Detect which cell encompasses the target text, then output its [X, Y] center coordinate. 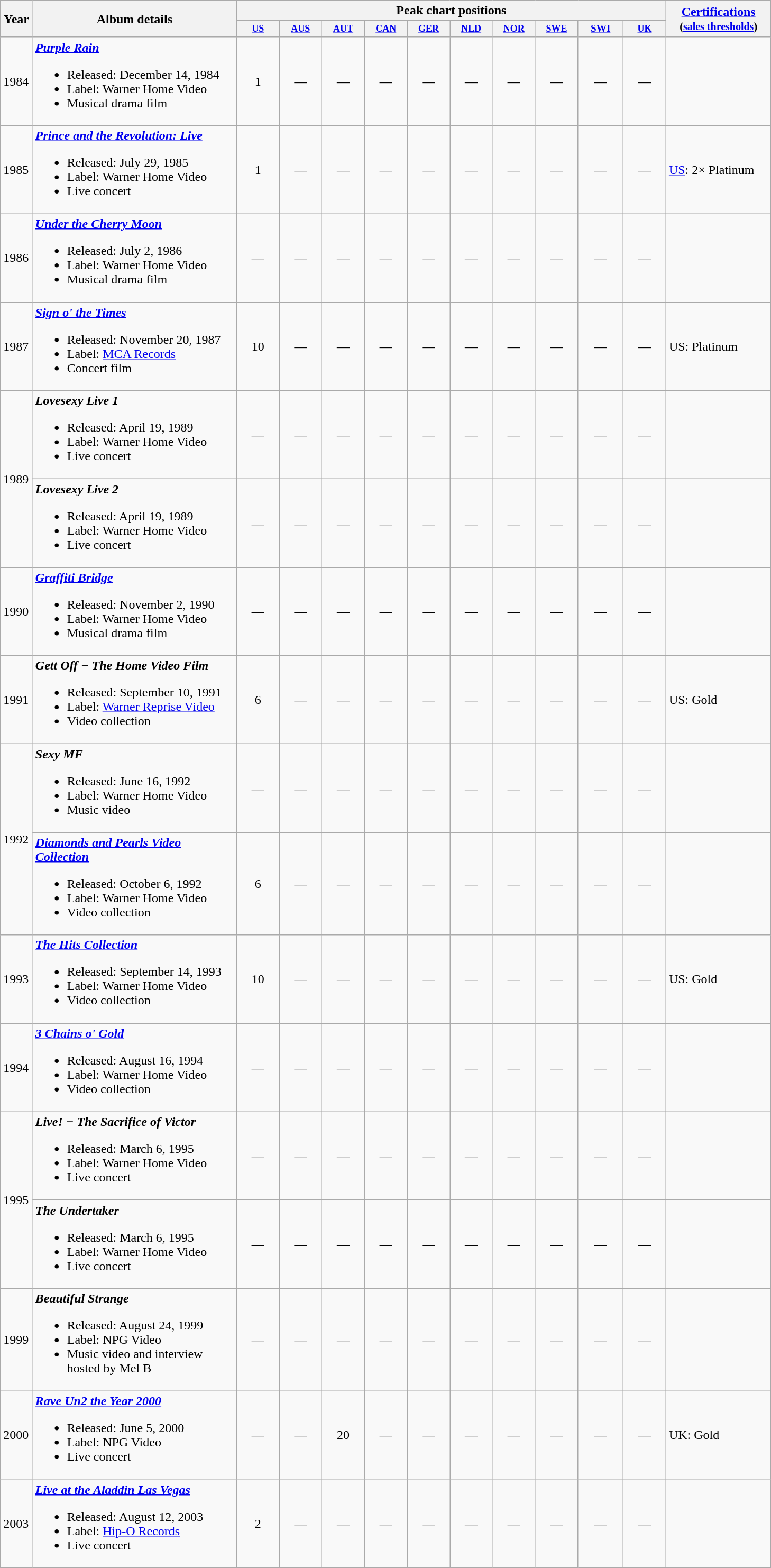
20 [344, 1435]
AUT [344, 29]
NOR [514, 29]
The Hits CollectionReleased: September 14, 1993Label: Warner Home VideoVideo collection [134, 979]
Lovesexy Live 1Released: April 19, 1989Label: Warner Home VideoLive concert [134, 435]
Graffiti BridgeReleased: November 2, 1990Label: Warner Home VideoMusical drama film [134, 611]
1985 [17, 170]
UK [645, 29]
GER [428, 29]
Lovesexy Live 2Released: April 19, 1989Label: Warner Home VideoLive concert [134, 524]
1990 [17, 611]
US: Platinum [718, 347]
Sexy MFReleased: June 16, 1992Label: Warner Home VideoMusic video [134, 788]
Sign o' the TimesReleased: November 20, 1987Label: MCA RecordsConcert film [134, 347]
US [258, 29]
SWI [601, 29]
Peak chart positions [451, 11]
Year [17, 19]
UK: Gold [718, 1435]
CAN [386, 29]
1989 [17, 479]
1995 [17, 1200]
1986 [17, 258]
Album details [134, 19]
3 Chains o' GoldReleased: August 16, 1994Label: Warner Home VideoVideo collection [134, 1067]
1999 [17, 1340]
2 [258, 1523]
Under the Cherry MoonReleased: July 2, 1986Label: Warner Home VideoMusical drama film [134, 258]
SWE [556, 29]
AUS [300, 29]
1992 [17, 840]
2003 [17, 1523]
2000 [17, 1435]
1984 [17, 81]
Purple RainReleased: December 14, 1984Label: Warner Home VideoMusical drama film [134, 81]
Rave Un2 the Year 2000Released: June 5, 2000Label: NPG VideoLive concert [134, 1435]
The UndertakerReleased: March 6, 1995Label: Warner Home VideoLive concert [134, 1244]
Gett Off − The Home Video FilmReleased: September 10, 1991Label: Warner Reprise VideoVideo collection [134, 700]
NLD [472, 29]
1993 [17, 979]
1987 [17, 347]
Certifications(sales thresholds) [718, 19]
1991 [17, 700]
1994 [17, 1067]
Beautiful StrangeReleased: August 24, 1999Label: NPG VideoMusic video and interview hosted by Mel B [134, 1340]
Diamonds and Pearls Video CollectionReleased: October 6, 1992Label: Warner Home VideoVideo collection [134, 884]
Prince and the Revolution: LiveReleased: July 29, 1985Label: Warner Home VideoLive concert [134, 170]
US: 2× Platinum [718, 170]
Live at the Aladdin Las VegasReleased: August 12, 2003Label: Hip-O RecordsLive concert [134, 1523]
Live! − The Sacrifice of VictorReleased: March 6, 1995Label: Warner Home VideoLive concert [134, 1156]
